Determine the (X, Y) coordinate at the center of the cell enclosing the given text.  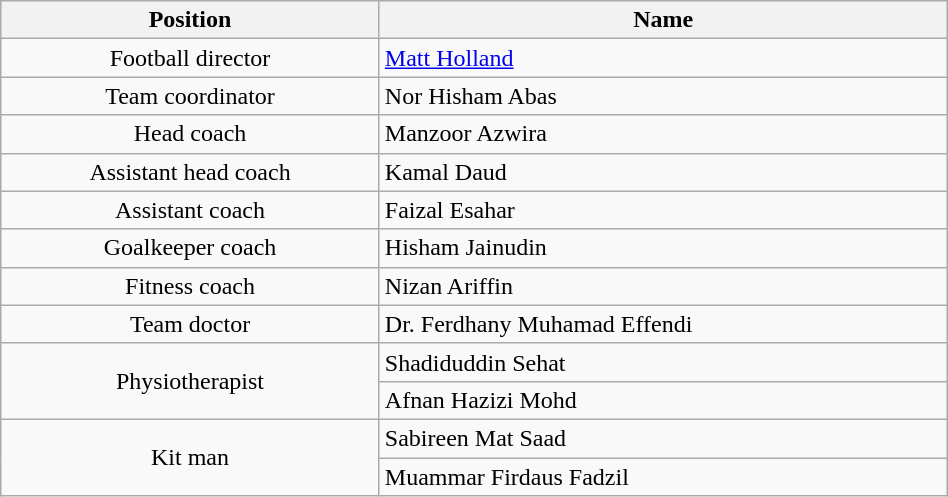
Kit man (190, 457)
Kamal Daud (663, 172)
Team coordinator (190, 96)
Name (663, 20)
Nor Hisham Abas (663, 96)
Matt Holland (663, 58)
Physiotherapist (190, 381)
Fitness coach (190, 286)
Hisham Jainudin (663, 248)
Muammar Firdaus Fadzil (663, 477)
Assistant head coach (190, 172)
Afnan Hazizi Mohd (663, 400)
Sabireen Mat Saad (663, 438)
Team doctor (190, 324)
Shadiduddin Sehat (663, 362)
Football director (190, 58)
Faizal Esahar (663, 210)
Assistant coach (190, 210)
Head coach (190, 134)
Manzoor Azwira (663, 134)
Position (190, 20)
Dr. Ferdhany Muhamad Effendi (663, 324)
Nizan Ariffin (663, 286)
Goalkeeper coach (190, 248)
